Capture the cell that displays the provided text and extract its [x, y] central coordinate. 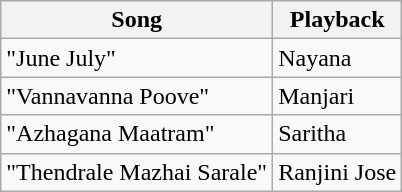
Nayana [338, 58]
Song [137, 20]
Saritha [338, 134]
"June July" [137, 58]
Playback [338, 20]
"Azhagana Maatram" [137, 134]
"Thendrale Mazhai Sarale" [137, 172]
"Vannavanna Poove" [137, 96]
Manjari [338, 96]
Ranjini Jose [338, 172]
